Return [X, Y] of the center of cell containing provided text 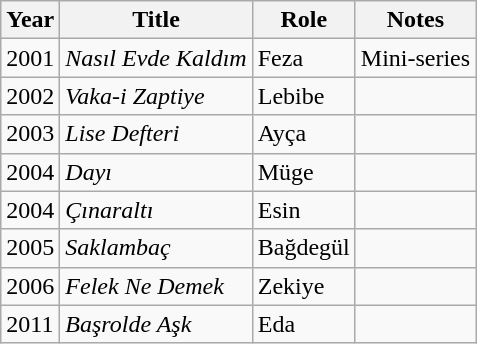
Mini-series [415, 58]
Feza [304, 58]
Müge [304, 172]
Başrolde Aşk [156, 324]
Bağdegül [304, 248]
Eda [304, 324]
2005 [30, 248]
Ayça [304, 134]
Dayı [156, 172]
2006 [30, 286]
Çınaraltı [156, 210]
Year [30, 20]
Vaka-i Zaptiye [156, 96]
2011 [30, 324]
2001 [30, 58]
2002 [30, 96]
2003 [30, 134]
Nasıl Evde Kaldım [156, 58]
Felek Ne Demek [156, 286]
Lebibe [304, 96]
Lise Defteri [156, 134]
Saklambaç [156, 248]
Esin [304, 210]
Title [156, 20]
Role [304, 20]
Zekiye [304, 286]
Notes [415, 20]
